Pinpoint the cell where the given text exists, returning its (X, Y) midpoint coordinate. 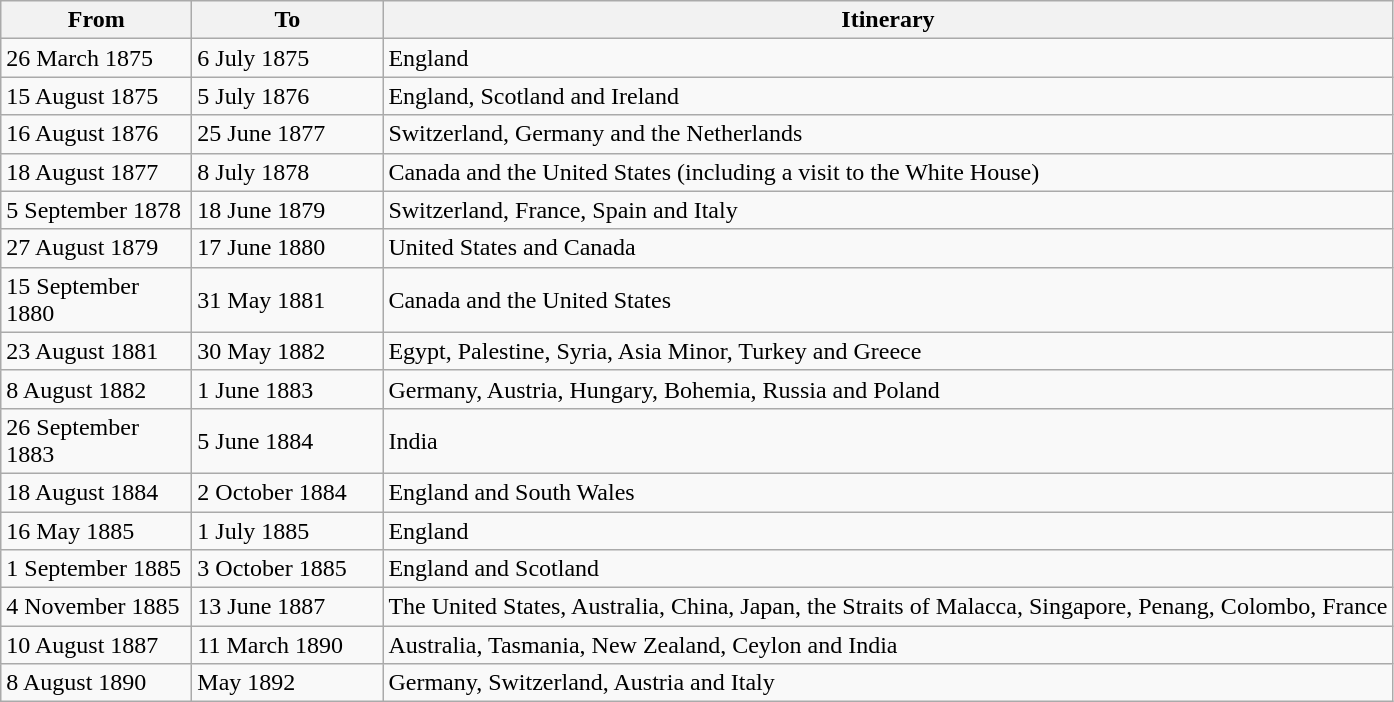
16 May 1885 (96, 531)
Canada and the United States (888, 300)
May 1892 (288, 683)
England, Scotland and Ireland (888, 96)
5 June 1884 (288, 440)
30 May 1882 (288, 351)
8 July 1878 (288, 172)
5 September 1878 (96, 210)
3 October 1885 (288, 569)
13 June 1887 (288, 607)
17 June 1880 (288, 248)
Switzerland, Germany and the Netherlands (888, 134)
27 August 1879 (96, 248)
15 August 1875 (96, 96)
25 June 1877 (288, 134)
16 August 1876 (96, 134)
Switzerland, France, Spain and Italy (888, 210)
Germany, Austria, Hungary, Bohemia, Russia and Poland (888, 389)
18 August 1884 (96, 492)
5 July 1876 (288, 96)
11 March 1890 (288, 645)
26 March 1875 (96, 58)
8 August 1890 (96, 683)
26 September 1883 (96, 440)
India (888, 440)
15 September 1880 (96, 300)
1 June 1883 (288, 389)
The United States, Australia, China, Japan, the Straits of Malacca, Singapore, Penang, Colombo, France (888, 607)
From (96, 20)
18 June 1879 (288, 210)
6 July 1875 (288, 58)
England and South Wales (888, 492)
18 August 1877 (96, 172)
Egypt, Palestine, Syria, Asia Minor, Turkey and Greece (888, 351)
8 August 1882 (96, 389)
1 September 1885 (96, 569)
Canada and the United States (including a visit to the White House) (888, 172)
Itinerary (888, 20)
To (288, 20)
23 August 1881 (96, 351)
10 August 1887 (96, 645)
1 July 1885 (288, 531)
4 November 1885 (96, 607)
2 October 1884 (288, 492)
Australia, Tasmania, New Zealand, Ceylon and India (888, 645)
England and Scotland (888, 569)
Germany, Switzerland, Austria and Italy (888, 683)
31 May 1881 (288, 300)
United States and Canada (888, 248)
